Detect which cell encompasses the target text, then output its [X, Y] center coordinate. 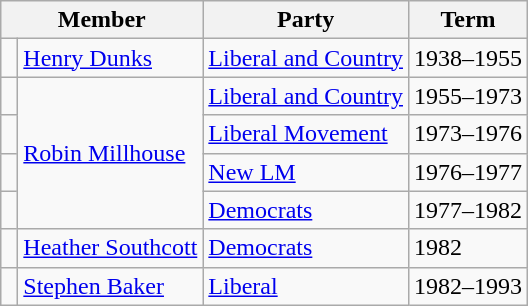
Heather Southcott [110, 248]
1938–1955 [468, 58]
Henry Dunks [110, 58]
Liberal Movement [306, 134]
Party [306, 20]
New LM [306, 172]
1976–1977 [468, 172]
Term [468, 20]
1955–1973 [468, 96]
1982–1993 [468, 286]
Robin Millhouse [110, 153]
1973–1976 [468, 134]
1982 [468, 248]
1977–1982 [468, 210]
Stephen Baker [110, 286]
Member [102, 20]
Liberal [306, 286]
